Determine the [X, Y] coordinate at the center of the cell enclosing the given text.  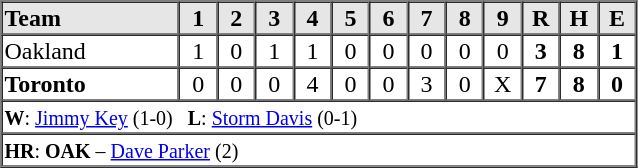
HR: OAK – Dave Parker (2) [319, 150]
H [579, 18]
5 [350, 18]
Toronto [91, 84]
2 [236, 18]
W: Jimmy Key (1-0) L: Storm Davis (0-1) [319, 116]
6 [388, 18]
Oakland [91, 50]
Team [91, 18]
9 [503, 18]
E [617, 18]
X [503, 84]
R [541, 18]
